Search for the cell housing the specified text and yield its [x, y] center coordinate. 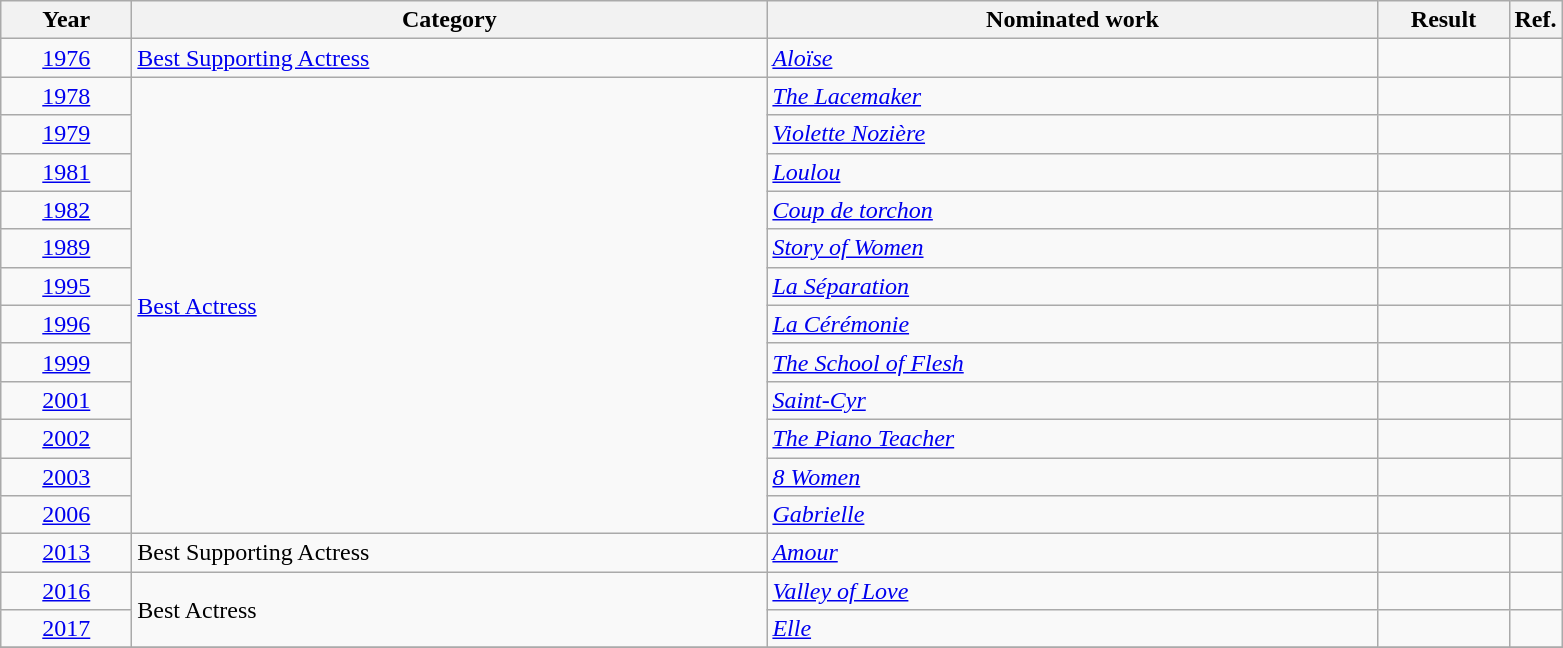
Amour [1072, 553]
2002 [66, 438]
The Lacemaker [1072, 96]
1981 [66, 172]
Saint-Cyr [1072, 400]
1996 [66, 324]
1995 [66, 286]
Nominated work [1072, 20]
Ref. [1536, 20]
2001 [66, 400]
1978 [66, 96]
Story of Women [1072, 248]
Loulou [1072, 172]
2013 [66, 553]
Aloïse [1072, 58]
1989 [66, 248]
The School of Flesh [1072, 362]
2016 [66, 591]
Coup de torchon [1072, 210]
1979 [66, 134]
Elle [1072, 629]
La Séparation [1072, 286]
Year [66, 20]
1976 [66, 58]
Result [1444, 20]
8 Women [1072, 477]
Category [450, 20]
1982 [66, 210]
The Piano Teacher [1072, 438]
2003 [66, 477]
Gabrielle [1072, 515]
Violette Nozière [1072, 134]
2017 [66, 629]
1999 [66, 362]
2006 [66, 515]
Valley of Love [1072, 591]
La Cérémonie [1072, 324]
